Return (X, Y) of the center of cell containing provided text 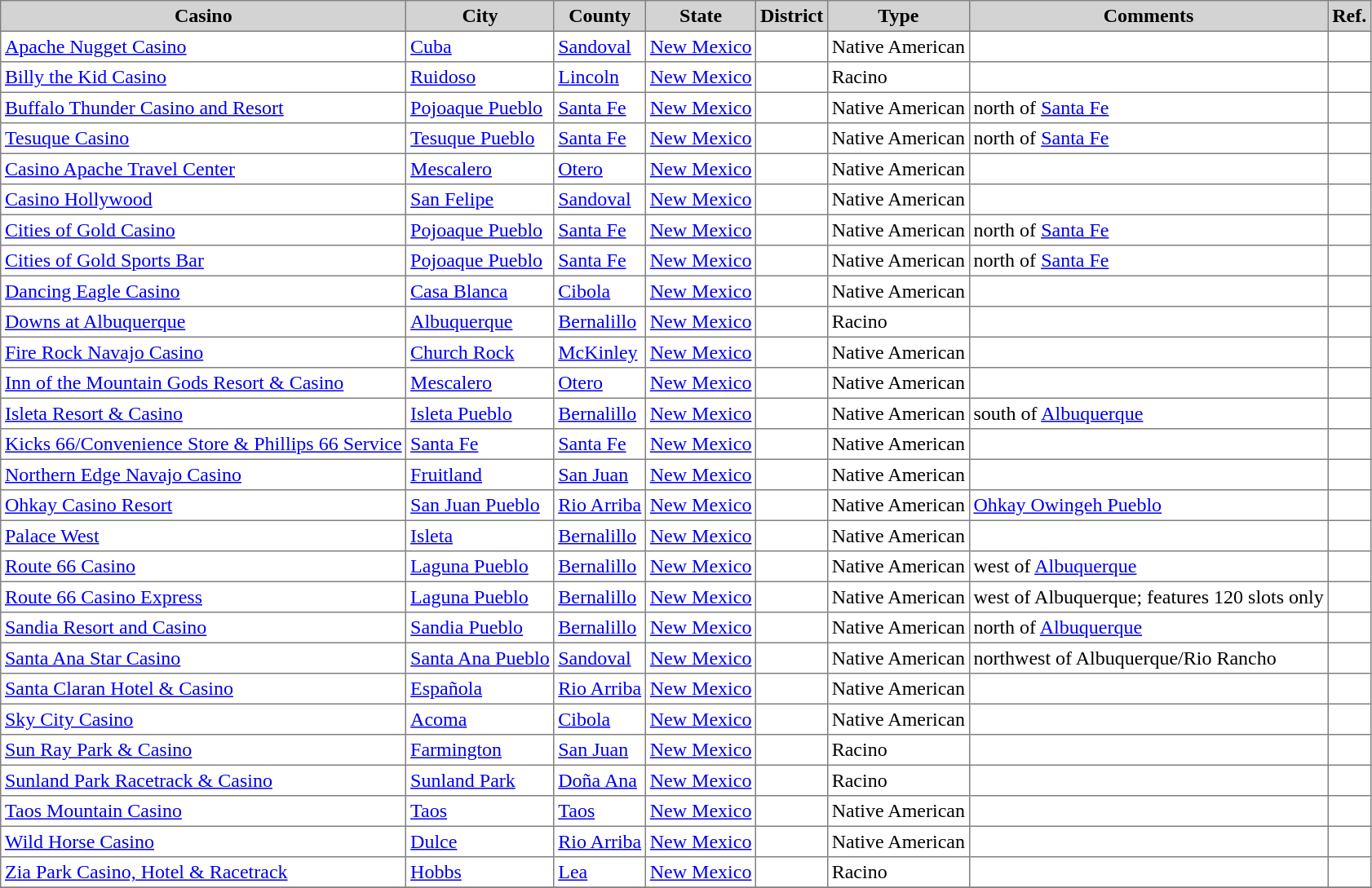
Sky City Casino (204, 719)
McKinley (600, 352)
Tesuque Pueblo (480, 139)
Inn of the Mountain Gods Resort & Casino (204, 383)
Farmington (480, 750)
City (480, 16)
Zia Park Casino, Hotel & Racetrack (204, 873)
Isleta Resort & Casino (204, 413)
Fire Rock Navajo Casino (204, 352)
Ohkay Casino Resort (204, 506)
Lincoln (600, 77)
Route 66 Casino Express (204, 597)
Buffalo Thunder Casino and Resort (204, 108)
Type (898, 16)
Casino Apache Travel Center (204, 169)
Española (480, 689)
north of Albuquerque (1148, 628)
Santa Claran Hotel & Casino (204, 689)
Doña Ana (600, 780)
Kicks 66/Convenience Store & Phillips 66 Service (204, 444)
Acoma (480, 719)
Palace West (204, 536)
Isleta Pueblo (480, 413)
Northern Edge Navajo Casino (204, 475)
Sunland Park (480, 780)
Cuba (480, 46)
Lea (600, 873)
Casino Hollywood (204, 200)
Albuquerque (480, 322)
Santa Ana Pueblo (480, 658)
Cities of Gold Sports Bar (204, 261)
Sun Ray Park & Casino (204, 750)
Dancing Eagle Casino (204, 291)
San Juan Pueblo (480, 506)
Apache Nugget Casino (204, 46)
Fruitland (480, 475)
Downs at Albuquerque (204, 322)
Cities of Gold Casino (204, 230)
south of Albuquerque (1148, 413)
west of Albuquerque (1148, 567)
Casino (204, 16)
Dulce (480, 842)
Sandia Resort and Casino (204, 628)
Sunland Park Racetrack & Casino (204, 780)
Church Rock (480, 352)
Santa Ana Star Casino (204, 658)
State (701, 16)
Sandia Pueblo (480, 628)
District (792, 16)
Route 66 Casino (204, 567)
Ohkay Owingeh Pueblo (1148, 506)
Wild Horse Casino (204, 842)
Hobbs (480, 873)
Comments (1148, 16)
west of Albuquerque; features 120 slots only (1148, 597)
Isleta (480, 536)
Casa Blanca (480, 291)
County (600, 16)
San Felipe (480, 200)
Taos Mountain Casino (204, 811)
northwest of Albuquerque/Rio Rancho (1148, 658)
Tesuque Casino (204, 139)
Ruidoso (480, 77)
Billy the Kid Casino (204, 77)
Ref. (1349, 16)
